Return (x, y) of the center of cell containing provided text 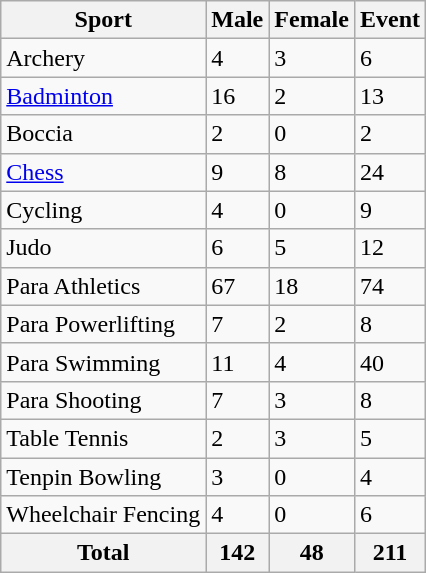
12 (390, 248)
Archery (104, 58)
142 (238, 553)
Female (312, 20)
Sport (104, 20)
Chess (104, 172)
40 (390, 362)
Para Powerlifting (104, 324)
13 (390, 96)
11 (238, 362)
Para Swimming (104, 362)
Badminton (104, 96)
24 (390, 172)
Para Shooting (104, 400)
Total (104, 553)
16 (238, 96)
Judo (104, 248)
74 (390, 286)
Para Athletics (104, 286)
Table Tennis (104, 438)
48 (312, 553)
Event (390, 20)
Male (238, 20)
Cycling (104, 210)
Wheelchair Fencing (104, 515)
Boccia (104, 134)
Tenpin Bowling (104, 477)
18 (312, 286)
211 (390, 553)
67 (238, 286)
